Identify which cell holds the provided text, then report its (x, y) central coordinate. 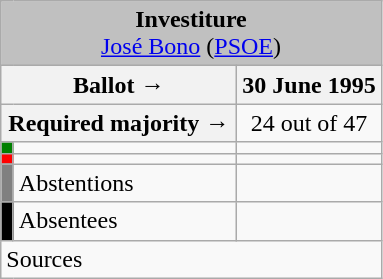
Abstentions (125, 183)
Sources (191, 259)
30 June 1995 (309, 85)
Absentees (125, 221)
Required majority → (119, 123)
24 out of 47 (309, 123)
InvestitureJosé Bono (PSOE) (191, 34)
Ballot → (119, 85)
